From the cell containing the given text, extract its center point as [x, y] coordinate. 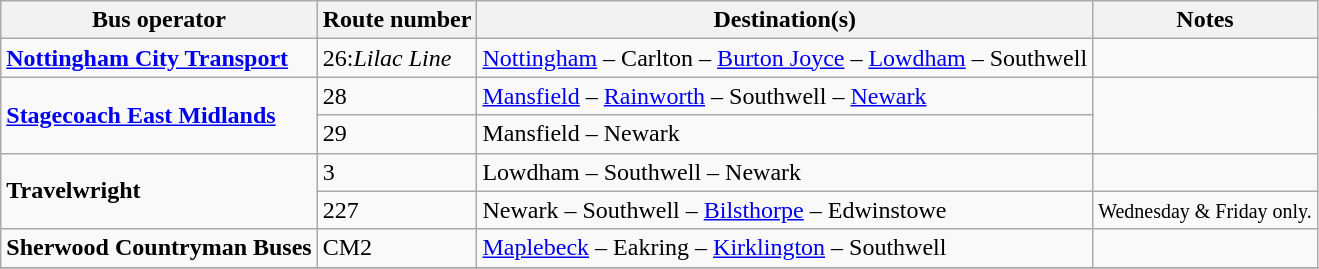
29 [397, 134]
3 [397, 172]
Sherwood Countryman Buses [159, 248]
Stagecoach East Midlands [159, 115]
227 [397, 210]
Destination(s) [785, 20]
Maplebeck – Eakring – Kirklington – Southwell [785, 248]
Wednesday & Friday only. [1206, 210]
Route number [397, 20]
28 [397, 96]
Mansfield – Newark [785, 134]
Notes [1206, 20]
Nottingham – Carlton – Burton Joyce – Lowdham – Southwell [785, 58]
Newark – Southwell – Bilsthorpe – Edwinstowe [785, 210]
CM2 [397, 248]
Travelwright [159, 191]
Mansfield – Rainworth – Southwell – Newark [785, 96]
Lowdham – Southwell – Newark [785, 172]
Bus operator [159, 20]
26:Lilac Line [397, 58]
Nottingham City Transport [159, 58]
